Scan for the cell matching the given text and deliver its (x, y) coordinate at center. 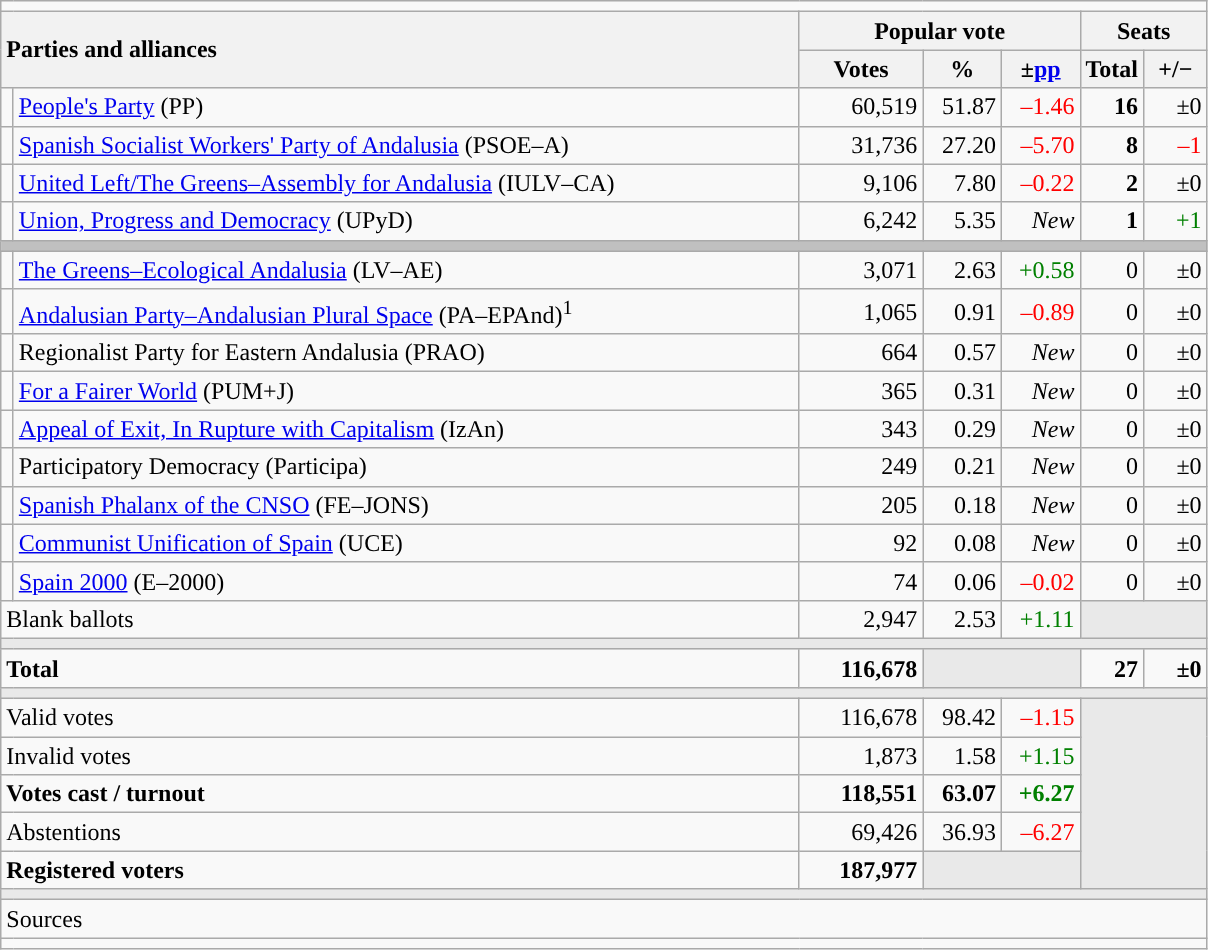
–1 (1176, 145)
Regionalist Party for Eastern Andalusia (PRAO) (406, 353)
+1.15 (1040, 756)
+0.58 (1040, 270)
Registered voters (400, 870)
205 (861, 505)
36.93 (962, 832)
Communist Unification of Spain (UCE) (406, 543)
92 (861, 543)
United Left/The Greens–Assembly for Andalusia (IULV–CA) (406, 183)
0.91 (962, 312)
+6.27 (1040, 794)
Sources (604, 919)
Andalusian Party–Andalusian Plural Space (PA–EPAnd)1 (406, 312)
118,551 (861, 794)
Spain 2000 (E–2000) (406, 581)
27.20 (962, 145)
187,977 (861, 870)
0.29 (962, 429)
Spanish Phalanx of the CNSO (FE–JONS) (406, 505)
–1.46 (1040, 107)
For a Fairer World (PUM+J) (406, 391)
365 (861, 391)
Valid votes (400, 718)
31,736 (861, 145)
3,071 (861, 270)
8 (1112, 145)
9,106 (861, 183)
–6.27 (1040, 832)
0.06 (962, 581)
+1 (1176, 221)
1,065 (861, 312)
51.87 (962, 107)
–0.89 (1040, 312)
5.35 (962, 221)
+1.11 (1040, 619)
74 (861, 581)
–5.70 (1040, 145)
0.57 (962, 353)
16 (1112, 107)
Seats (1144, 31)
1,873 (861, 756)
664 (861, 353)
% (962, 69)
Participatory Democracy (Participa) (406, 467)
Abstentions (400, 832)
–1.15 (1040, 718)
0.18 (962, 505)
27 (1112, 668)
The Greens–Ecological Andalusia (LV–AE) (406, 270)
7.80 (962, 183)
±pp (1040, 69)
Popular vote (940, 31)
1.58 (962, 756)
Spanish Socialist Workers' Party of Andalusia (PSOE–A) (406, 145)
Appeal of Exit, In Rupture with Capitalism (IzAn) (406, 429)
249 (861, 467)
2,947 (861, 619)
6,242 (861, 221)
0.31 (962, 391)
98.42 (962, 718)
Votes (861, 69)
+/− (1176, 69)
63.07 (962, 794)
Votes cast / turnout (400, 794)
0.08 (962, 543)
2.53 (962, 619)
2.63 (962, 270)
–0.02 (1040, 581)
Union, Progress and Democracy (UPyD) (406, 221)
0.21 (962, 467)
69,426 (861, 832)
People's Party (PP) (406, 107)
–0.22 (1040, 183)
60,519 (861, 107)
Invalid votes (400, 756)
1 (1112, 221)
2 (1112, 183)
Parties and alliances (400, 50)
Blank ballots (400, 619)
343 (861, 429)
